Provide the (X, Y) coordinate of the cell's center where the given text is located.  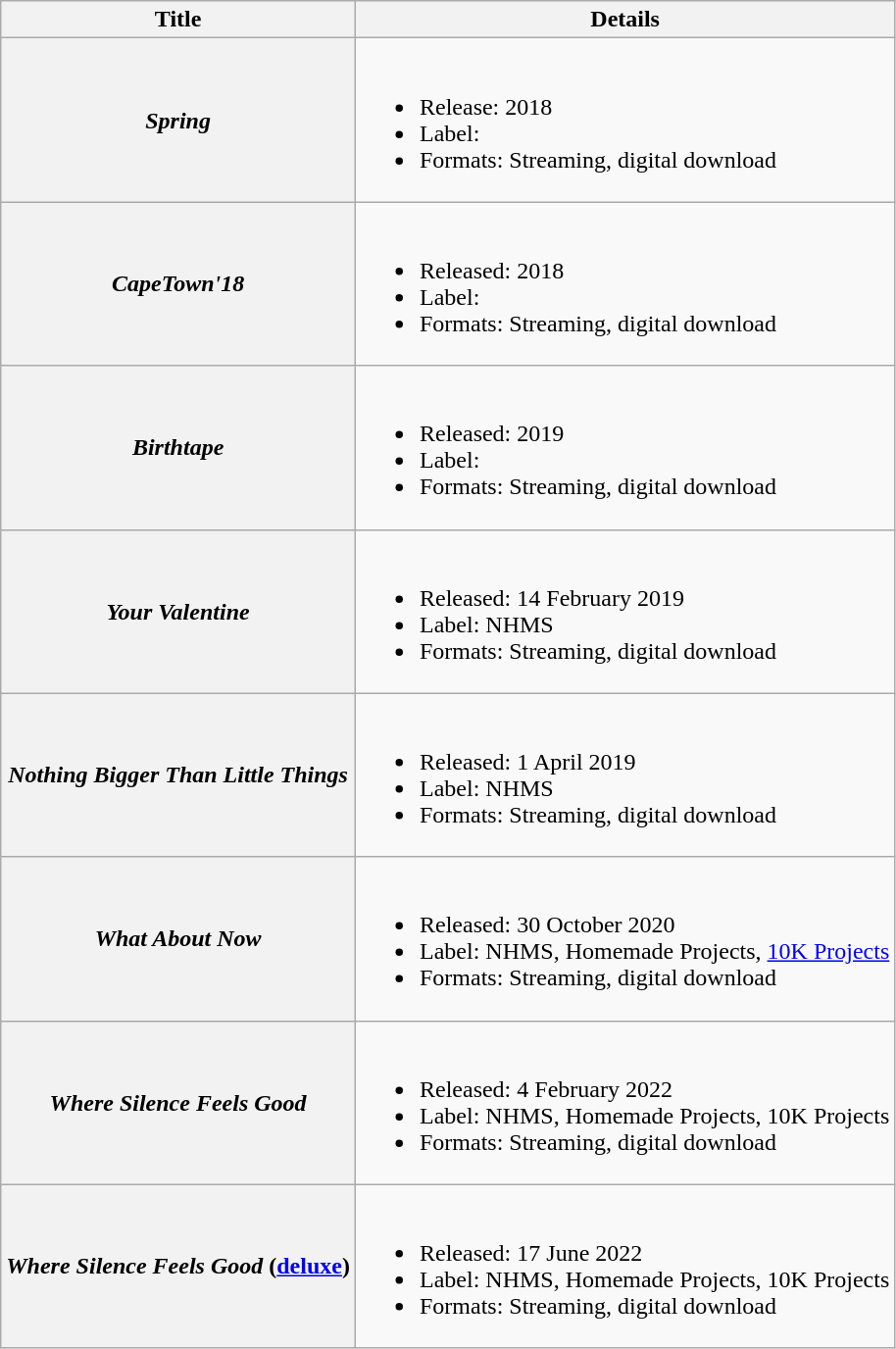
Released: 1 April 2019Label: NHMSFormats: Streaming, digital download (624, 774)
Released: 4 February 2022Label: NHMS, Homemade Projects, 10K ProjectsFormats: Streaming, digital download (624, 1102)
CapeTown'18 (178, 284)
Details (624, 20)
Your Valentine (178, 612)
Released: 14 February 2019Label: NHMSFormats: Streaming, digital download (624, 612)
Title (178, 20)
What About Now (178, 939)
Released: 30 October 2020Label: NHMS, Homemade Projects, 10K ProjectsFormats: Streaming, digital download (624, 939)
Nothing Bigger Than Little Things (178, 774)
Released: 2019Label:Formats: Streaming, digital download (624, 447)
Released: 17 June 2022Label: NHMS, Homemade Projects, 10K ProjectsFormats: Streaming, digital download (624, 1267)
Spring (178, 120)
Where Silence Feels Good (deluxe) (178, 1267)
Birthtape (178, 447)
Released: 2018Label:Formats: Streaming, digital download (624, 284)
Where Silence Feels Good (178, 1102)
Release: 2018Label:Formats: Streaming, digital download (624, 120)
